Determine the [X, Y] coordinate at the center of the cell enclosing the given text.  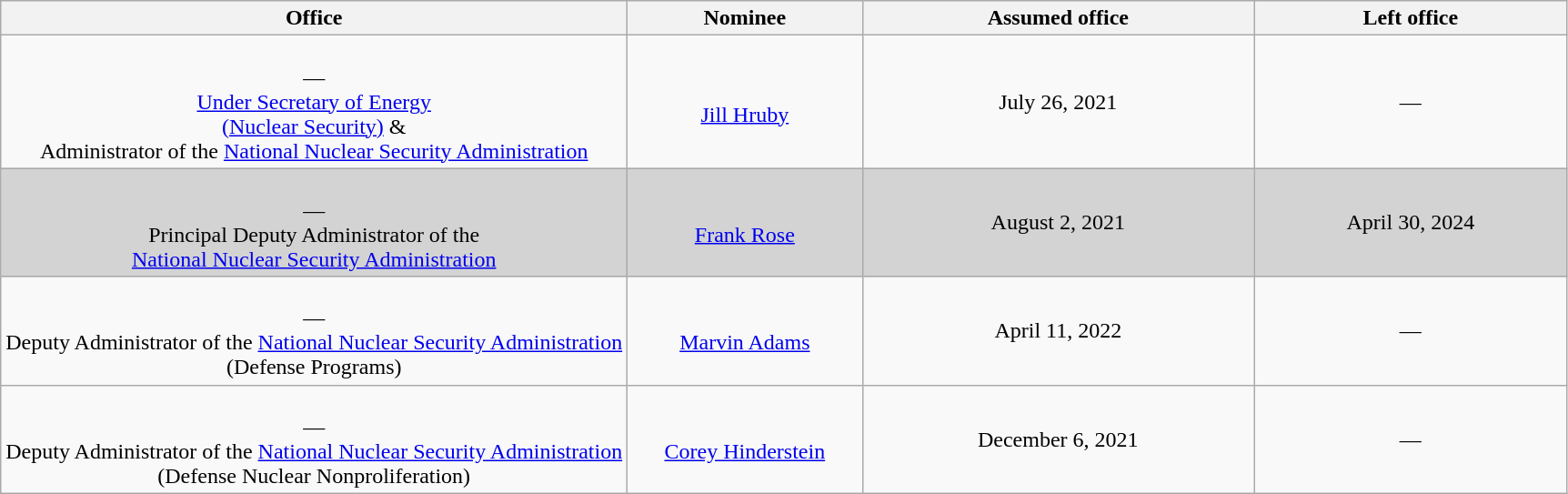
—Under Secretary of Energy(Nuclear Security) &Administrator of the National Nuclear Security Administration [315, 102]
Nominee [745, 18]
December 6, 2021 [1059, 439]
—Deputy Administrator of the National Nuclear Security Administration(Defense Nuclear Nonproliferation) [315, 439]
Marvin Adams [745, 331]
July 26, 2021 [1059, 102]
—Principal Deputy Administrator of theNational Nuclear Security Administration [315, 222]
April 11, 2022 [1059, 331]
August 2, 2021 [1059, 222]
Jill Hruby [745, 102]
Assumed office [1059, 18]
Left office [1411, 18]
Office [315, 18]
Corey Hinderstein [745, 439]
—Deputy Administrator of the National Nuclear Security Administration(Defense Programs) [315, 331]
Frank Rose [745, 222]
April 30, 2024 [1411, 222]
